From the cell containing the given text, extract its center point as [x, y] coordinate. 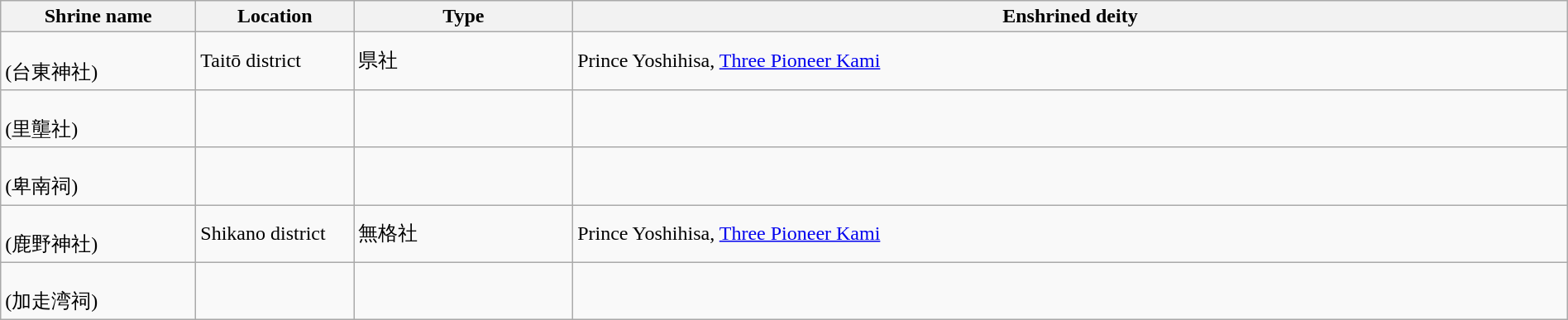
Shikano district [275, 234]
(加走湾祠) [98, 291]
無格社 [463, 234]
Taitō district [275, 61]
Location [275, 17]
Enshrined deity [1070, 17]
(台東神社) [98, 61]
県社 [463, 61]
Type [463, 17]
Shrine name [98, 17]
(里壟社) [98, 118]
(卑南祠) [98, 176]
(鹿野神社) [98, 234]
